Locate the cell with the specified text and output its [x, y] center coordinate. 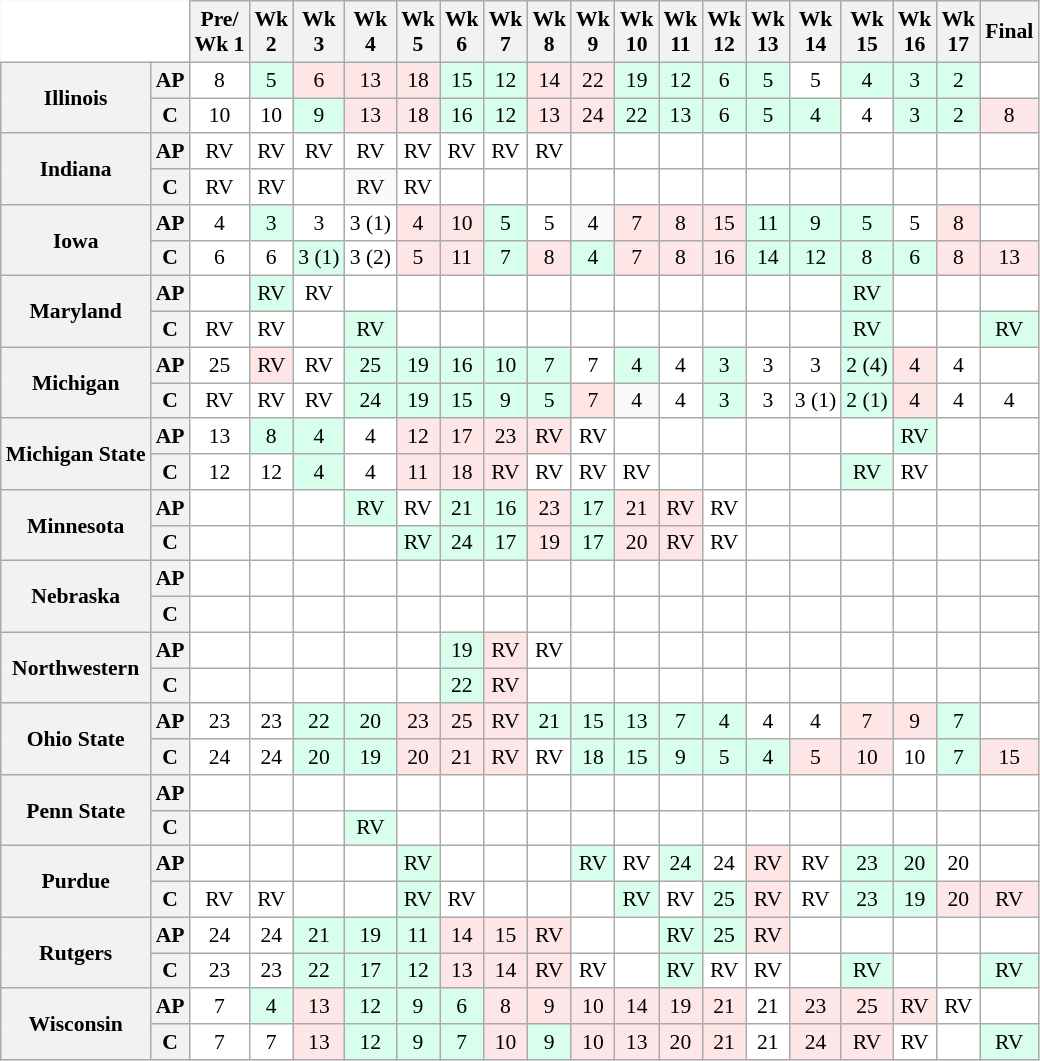
Final [1009, 32]
Wk14 [816, 32]
3 (2) [370, 258]
Purdue [76, 882]
Wk12 [724, 32]
Wisconsin [76, 1024]
Wk10 [637, 32]
Wk5 [418, 32]
Minnesota [76, 526]
Nebraska [76, 596]
Northwestern [76, 668]
Wk17 [958, 32]
Ohio State [76, 740]
Wk13 [768, 32]
Wk7 [506, 32]
Iowa [76, 240]
Wk4 [370, 32]
Maryland [76, 312]
Wk9 [593, 32]
Wk2 [271, 32]
2 (1) [866, 401]
Wk11 [681, 32]
Michigan [76, 382]
Wk8 [549, 32]
Rutgers [76, 952]
Michigan State [76, 454]
2 (4) [866, 365]
Indiana [76, 170]
Wk3 [318, 32]
Penn State [76, 810]
Pre/Wk 1 [219, 32]
Wk15 [866, 32]
Illinois [76, 98]
Wk6 [462, 32]
Wk16 [915, 32]
